Capture the cell that displays the provided text and extract its [x, y] central coordinate. 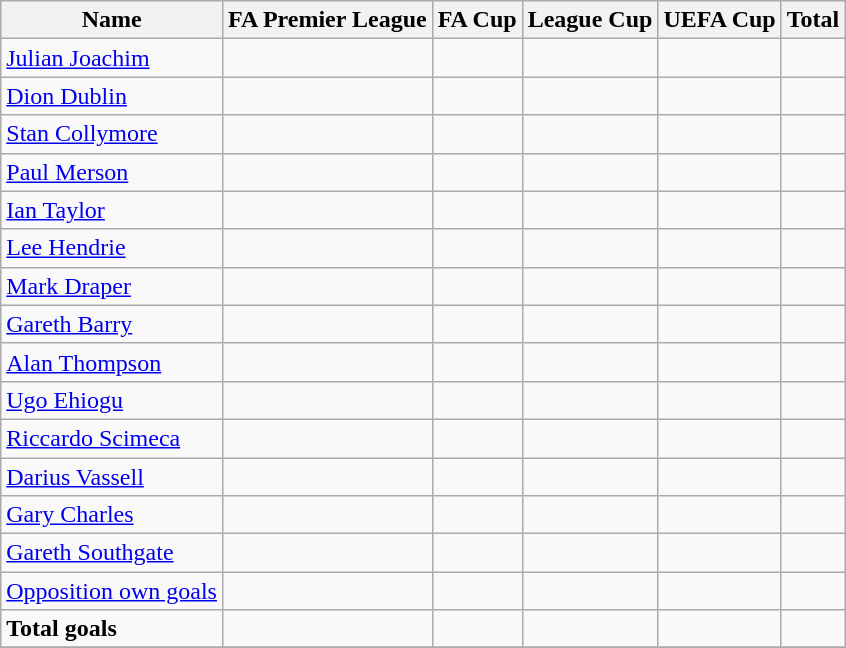
Total [813, 20]
Ugo Ehiogu [112, 400]
Paul Merson [112, 172]
Opposition own goals [112, 591]
Riccardo Scimeca [112, 438]
League Cup [590, 20]
Lee Hendrie [112, 248]
Mark Draper [112, 286]
Alan Thompson [112, 362]
Gary Charles [112, 515]
Dion Dublin [112, 96]
Total goals [112, 629]
UEFA Cup [720, 20]
Name [112, 20]
Julian Joachim [112, 58]
FA Premier League [327, 20]
Gareth Barry [112, 324]
Ian Taylor [112, 210]
Stan Collymore [112, 134]
FA Cup [477, 20]
Gareth Southgate [112, 553]
Darius Vassell [112, 477]
